Detect which cell encompasses the target text, then output its (x, y) center coordinate. 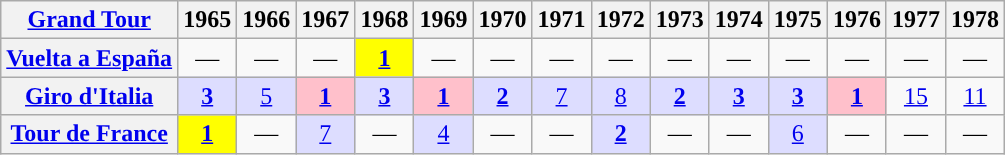
Grand Tour (90, 20)
1978 (974, 20)
Giro d'Italia (90, 96)
8 (620, 96)
1975 (798, 20)
1974 (738, 20)
1977 (916, 20)
1966 (266, 20)
1965 (208, 20)
Tour de France (90, 134)
6 (798, 134)
1969 (444, 20)
4 (444, 134)
1976 (856, 20)
1973 (680, 20)
1970 (502, 20)
1968 (384, 20)
Vuelta a España (90, 58)
1967 (326, 20)
1972 (620, 20)
11 (974, 96)
1971 (562, 20)
15 (916, 96)
5 (266, 96)
